Provide the [X, Y] coordinate of the cell's center where the given text is located.  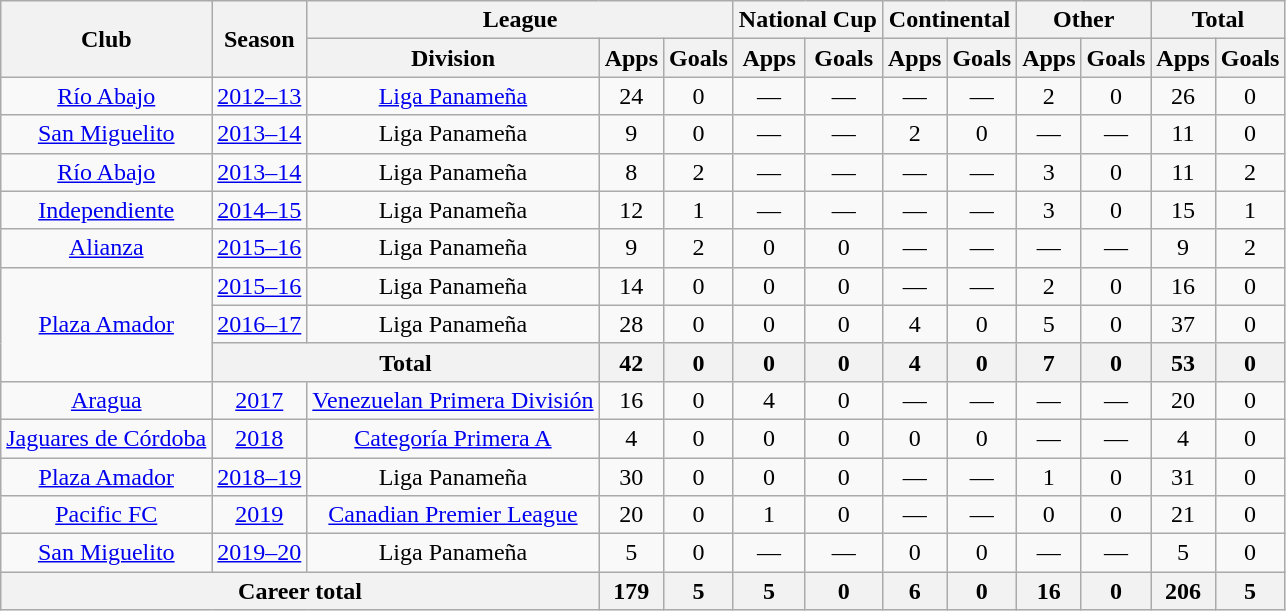
Aragua [106, 400]
2017 [260, 400]
24 [631, 96]
Jaguares de Córdoba [106, 438]
14 [631, 286]
League [520, 20]
Categoría Primera A [453, 438]
National Cup [808, 20]
26 [1183, 96]
2019 [260, 515]
Career total [300, 591]
Pacific FC [106, 515]
Canadian Premier League [453, 515]
37 [1183, 324]
Independiente [106, 210]
42 [631, 362]
Other [1084, 20]
Alianza [106, 248]
Division [453, 58]
21 [1183, 515]
31 [1183, 477]
Club [106, 39]
2016–17 [260, 324]
206 [1183, 591]
Continental [949, 20]
179 [631, 591]
12 [631, 210]
6 [914, 591]
2012–13 [260, 96]
15 [1183, 210]
2019–20 [260, 553]
Season [260, 39]
2014–15 [260, 210]
7 [1049, 362]
2018–19 [260, 477]
53 [1183, 362]
8 [631, 172]
28 [631, 324]
2018 [260, 438]
30 [631, 477]
Venezuelan Primera División [453, 400]
